Provide the (x, y) coordinate of the cell's center where the given text is located.  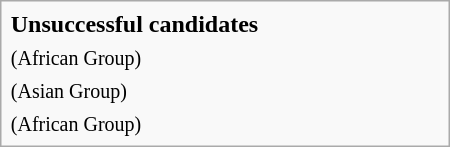
(Asian Group) (224, 90)
Unsuccessful candidates (224, 24)
